From the cell containing the given text, extract its center point as (x, y) coordinate. 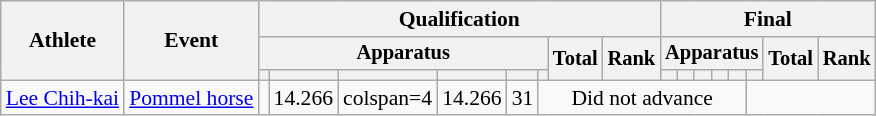
Pommel horse (191, 98)
31 (523, 98)
Lee Chih-kai (62, 98)
Final (768, 19)
Qualification (459, 19)
Athlete (62, 40)
Did not advance (642, 98)
colspan=4 (388, 98)
Event (191, 40)
